For the text-containing cell, return its midpoint in (X, Y) coordinate format. 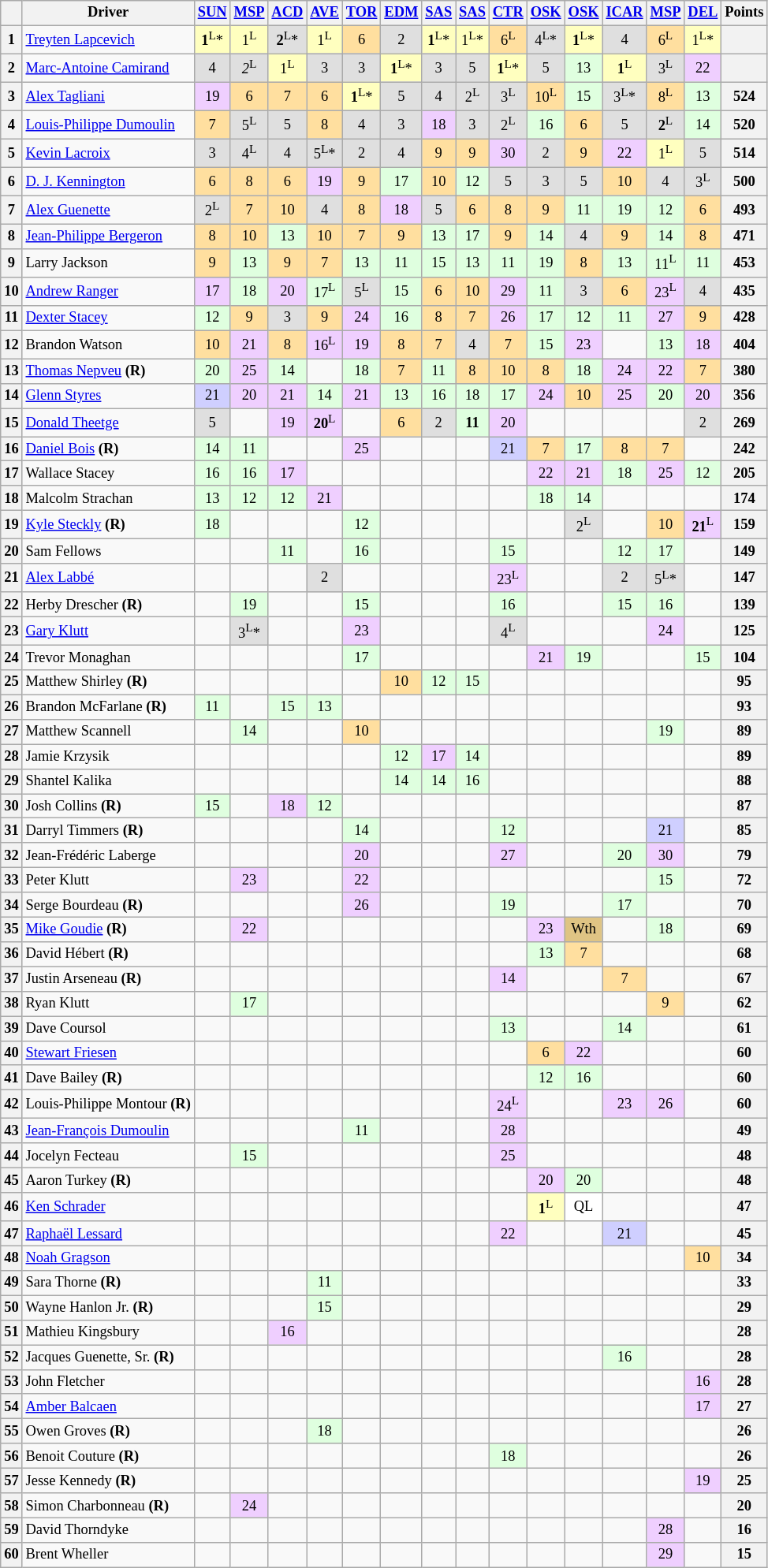
95 (744, 683)
Jocelyn Fecteau (108, 1156)
ICAR (624, 13)
Brent Wheller (108, 1555)
Jean-Frédéric Laberge (108, 856)
ACD (287, 13)
CTR (508, 13)
4L* (546, 39)
72 (744, 880)
500 (744, 181)
Raphaël Lessard (108, 1233)
380 (744, 371)
125 (744, 631)
David Hébert (R) (108, 954)
Gary Klutt (108, 631)
Kyle Steckly (R) (108, 525)
79 (744, 856)
Ryan Klutt (108, 1004)
Josh Collins (R) (108, 806)
428 (744, 318)
Owen Groves (R) (108, 1432)
Dave Coursol (108, 1028)
Louis-Philippe Montour (R) (108, 1104)
Brandon McFarlane (R) (108, 706)
Simon Charbonneau (R) (108, 1506)
52 (11, 1358)
EDM (401, 13)
2L* (287, 39)
Aaron Turkey (R) (108, 1181)
Amber Balcaen (108, 1406)
Alex Labbé (108, 578)
43 (11, 1130)
Jean-Philippe Bergeron (108, 237)
70 (744, 905)
Kevin Lacroix (108, 153)
435 (744, 292)
174 (744, 498)
Ken Schrader (108, 1207)
Treyten Lapcevich (108, 39)
147 (744, 578)
Wth (583, 930)
50 (11, 1307)
AVE (325, 13)
Shantel Kalika (108, 780)
69 (744, 930)
93 (744, 706)
16L (325, 345)
453 (744, 263)
QL (583, 1207)
67 (744, 979)
21L (703, 525)
356 (744, 396)
38 (11, 1004)
17L (325, 292)
Wallace Stacey (108, 473)
Darryl Timmers (R) (108, 831)
104 (744, 657)
DEL (703, 13)
35 (11, 930)
11L (665, 263)
42 (11, 1104)
Jesse Kennedy (R) (108, 1480)
58 (11, 1506)
88 (744, 780)
Wayne Hanlon Jr. (R) (108, 1307)
85 (744, 831)
41 (11, 1078)
36 (11, 954)
471 (744, 237)
139 (744, 604)
Matthew Scannell (108, 732)
Matthew Shirley (R) (108, 683)
Andrew Ranger (108, 292)
Mathieu Kingsbury (108, 1332)
Alex Tagliani (108, 96)
Marc-Antoine Camirand (108, 68)
520 (744, 125)
Sara Thorne (R) (108, 1283)
Stewart Friesen (108, 1053)
159 (744, 525)
David Thorndyke (108, 1531)
Trevor Monaghan (108, 657)
68 (744, 954)
Serge Bourdeau (R) (108, 905)
Dave Bailey (R) (108, 1078)
Thomas Nepveu (R) (108, 371)
10L (546, 96)
59 (11, 1531)
8L (665, 96)
Dexter Stacey (108, 318)
Louis-Philippe Dumoulin (108, 125)
Alex Guenette (108, 210)
205 (744, 473)
55 (11, 1432)
242 (744, 449)
31 (11, 831)
56 (11, 1455)
Sam Fellows (108, 552)
87 (744, 806)
Peter Klutt (108, 880)
Driver (108, 13)
39 (11, 1028)
44 (11, 1156)
524 (744, 96)
Justin Arseneau (R) (108, 979)
Noah Gragson (108, 1258)
40 (11, 1053)
Mike Goudie (R) (108, 930)
Glenn Styres (108, 396)
404 (744, 345)
51 (11, 1332)
37 (11, 979)
Malcolm Strachan (108, 498)
1 (11, 39)
32 (11, 856)
Benoit Couture (R) (108, 1455)
493 (744, 210)
Jean-François Dumoulin (108, 1130)
20L (325, 423)
John Fletcher (108, 1381)
TOR (361, 13)
514 (744, 153)
Daniel Bois (R) (108, 449)
54 (11, 1406)
Larry Jackson (108, 263)
Jacques Guenette, Sr. (R) (108, 1358)
SUN (212, 13)
61 (744, 1028)
Jamie Krzysik (108, 757)
Points (744, 13)
149 (744, 552)
269 (744, 423)
Brandon Watson (108, 345)
53 (11, 1381)
D. J. Kennington (108, 181)
24L (508, 1104)
Herby Drescher (R) (108, 604)
46 (11, 1207)
57 (11, 1480)
Donald Theetge (108, 423)
62 (744, 1004)
